Provide the [X, Y] coordinate of the cell's center where the given text is located.  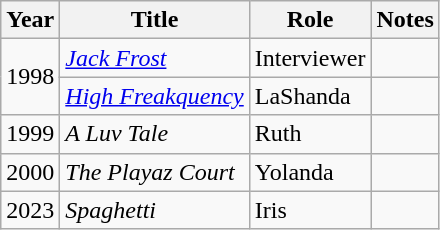
The Playaz Court [154, 172]
Ruth [310, 134]
Role [310, 20]
2000 [30, 172]
1998 [30, 77]
1999 [30, 134]
2023 [30, 210]
Year [30, 20]
Spaghetti [154, 210]
Interviewer [310, 58]
Jack Frost [154, 58]
High Freakquency [154, 96]
Yolanda [310, 172]
Iris [310, 210]
Title [154, 20]
Notes [405, 20]
LaShanda [310, 96]
A Luv Tale [154, 134]
